Search for the cell housing the specified text and yield its (x, y) center coordinate. 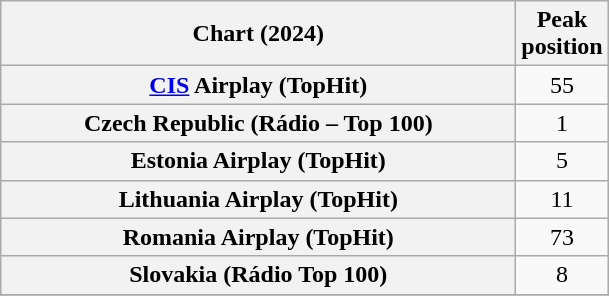
CIS Airplay (TopHit) (258, 85)
73 (562, 237)
Lithuania Airplay (TopHit) (258, 199)
1 (562, 123)
Romania Airplay (TopHit) (258, 237)
Czech Republic (Rádio – Top 100) (258, 123)
55 (562, 85)
Estonia Airplay (TopHit) (258, 161)
5 (562, 161)
Peakposition (562, 34)
Slovakia (Rádio Top 100) (258, 275)
11 (562, 199)
Chart (2024) (258, 34)
8 (562, 275)
